Return [x, y] of the center of cell containing provided text 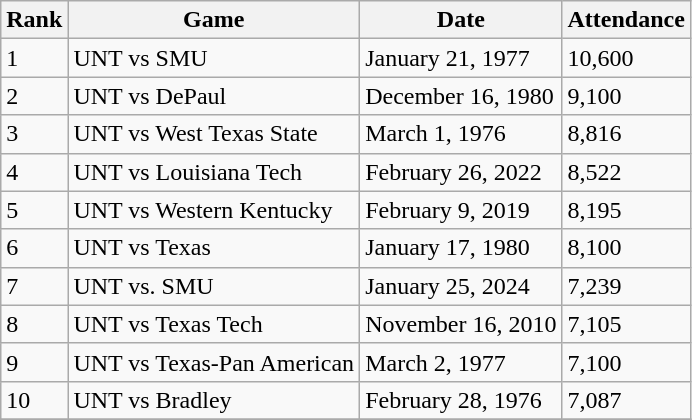
December 16, 1980 [461, 96]
7,087 [626, 400]
UNT vs Texas Tech [214, 324]
January 21, 1977 [461, 58]
10 [34, 400]
Date [461, 20]
January 25, 2024 [461, 286]
UNT vs Bradley [214, 400]
UNT vs. SMU [214, 286]
March 1, 1976 [461, 134]
February 28, 1976 [461, 400]
4 [34, 172]
UNT vs Louisiana Tech [214, 172]
1 [34, 58]
7,105 [626, 324]
January 17, 1980 [461, 248]
UNT vs Texas-Pan American [214, 362]
8 [34, 324]
March 2, 1977 [461, 362]
February 9, 2019 [461, 210]
Attendance [626, 20]
6 [34, 248]
8,522 [626, 172]
UNT vs SMU [214, 58]
5 [34, 210]
9,100 [626, 96]
November 16, 2010 [461, 324]
7,100 [626, 362]
10,600 [626, 58]
2 [34, 96]
8,195 [626, 210]
UNT vs West Texas State [214, 134]
7,239 [626, 286]
UNT vs DePaul [214, 96]
7 [34, 286]
UNT vs Western Kentucky [214, 210]
Game [214, 20]
8,100 [626, 248]
February 26, 2022 [461, 172]
Rank [34, 20]
UNT vs Texas [214, 248]
3 [34, 134]
8,816 [626, 134]
9 [34, 362]
